Return the [X, Y] coordinate for the center point of the cell that contains the specified text.  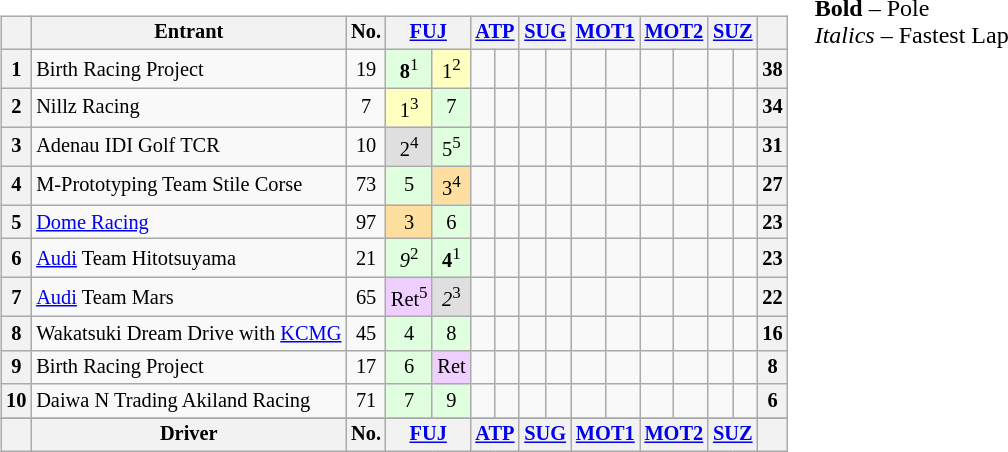
Audi Team Mars [188, 298]
Ret5 [409, 298]
12 [451, 68]
Entrant [188, 33]
27 [772, 186]
17 [366, 367]
Ret [451, 367]
65 [366, 298]
92 [409, 258]
45 [366, 334]
Nillz Racing [188, 108]
41 [451, 258]
24 [409, 146]
13 [409, 108]
21 [366, 258]
97 [366, 222]
Driver [188, 435]
1 [16, 68]
Daiwa N Trading Akiland Racing [188, 401]
73 [366, 186]
19 [366, 68]
16 [772, 334]
Wakatsuki Dream Drive with KCMG [188, 334]
Adenau IDI Golf TCR [188, 146]
Dome Racing [188, 222]
81 [409, 68]
Audi Team Hitotsuyama [188, 258]
31 [772, 146]
22 [772, 298]
2 [16, 108]
55 [451, 146]
71 [366, 401]
38 [772, 68]
M-Prototyping Team Stile Corse [188, 186]
